Scan for the cell matching the given text and deliver its (x, y) coordinate at center. 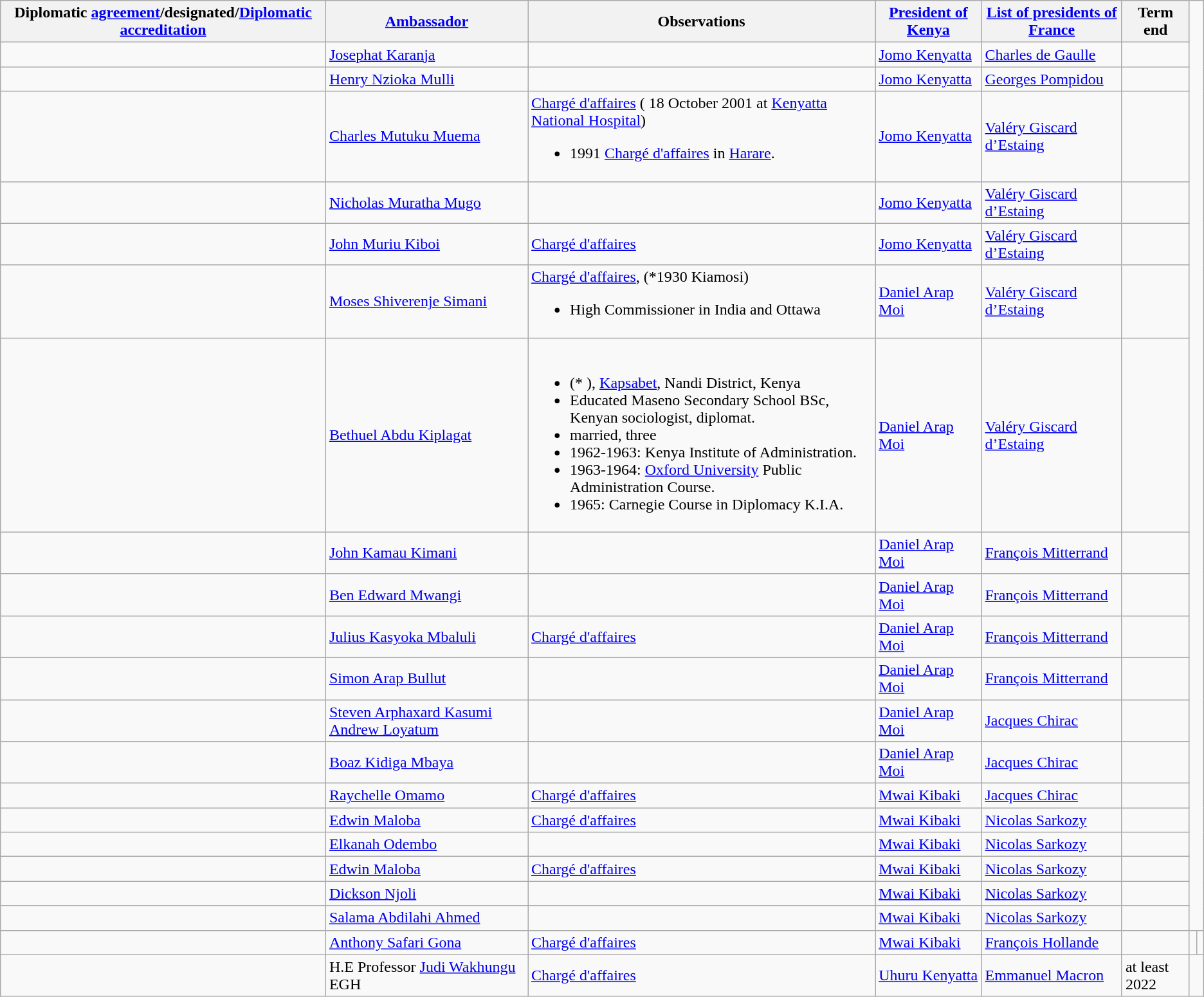
Ambassador (426, 22)
Simon Arap Bullut (426, 678)
Georges Pompidou (1052, 79)
H.E Professor Judi Wakhungu EGH (426, 975)
List of presidents of France (1052, 22)
Raychelle Omamo (426, 796)
Chargé d'affaires, (*1930 Kiamosi)High Commissioner in India and Ottawa (702, 301)
Nicholas Muratha Mugo (426, 202)
John Kamau Kimani (426, 553)
Emmanuel Macron (1052, 975)
François Hollande (1052, 942)
Julius Kasyoka Mbaluli (426, 637)
Chargé d'affaires ( 18 October 2001 at Kenyatta National Hospital)1991 Chargé d'affaires in Harare. (702, 136)
President of Kenya (929, 22)
Ben Edward Mwangi (426, 594)
Moses Shiverenje Simani (426, 301)
Boaz Kidiga Mbaya (426, 763)
Bethuel Abdu Kiplagat (426, 435)
Charles Mutuku Muema (426, 136)
Dickson Njoli (426, 893)
Charles de Gaulle (1052, 55)
Observations (702, 22)
Salama Abdilahi Ahmed (426, 918)
Diplomatic agreement/designated/Diplomatic accreditation (163, 22)
Term end (1155, 22)
Steven Arphaxard Kasumi Andrew Loyatum (426, 720)
Uhuru Kenyatta (929, 975)
Josephat Karanja (426, 55)
Henry Nzioka Mulli (426, 79)
John Muriu Kiboi (426, 244)
Elkanah Odembo (426, 845)
Anthony Safari Gona (426, 942)
at least 2022 (1155, 975)
